Output the [X, Y] coordinate of the center of the cell containing the given text.  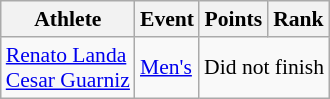
Rank [298, 19]
Event [167, 19]
Points [234, 19]
Did not finish [264, 68]
Athlete [68, 19]
Men's [167, 68]
Renato LandaCesar Guarniz [68, 68]
